Extract the [x, y] coordinate from the center of the cell holding the provided text.  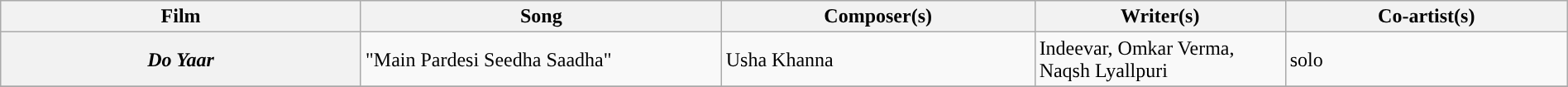
Song [541, 17]
Writer(s) [1159, 17]
Usha Khanna [878, 60]
Co-artist(s) [1426, 17]
Composer(s) [878, 17]
Indeevar, Omkar Verma, Naqsh Lyallpuri [1159, 60]
solo [1426, 60]
Do Yaar [181, 60]
"Main Pardesi Seedha Saadha" [541, 60]
Film [181, 17]
